Find where the given text appears and provide that cell's center as (x, y) coordinate. 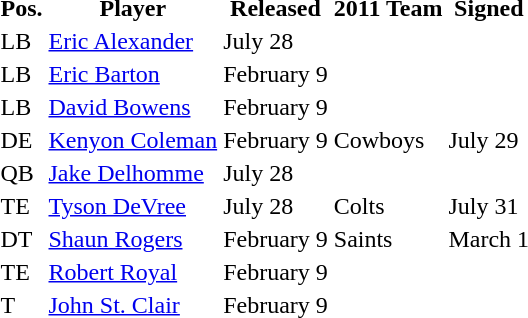
Jake Delhomme (133, 173)
Cowboys (388, 140)
Robert Royal (133, 272)
David Bowens (133, 107)
Shaun Rogers (133, 239)
Colts (388, 206)
Eric Barton (133, 74)
Kenyon Coleman (133, 140)
Tyson DeVree (133, 206)
Saints (388, 239)
Eric Alexander (133, 41)
